Identify which cell holds the provided text, then report its (X, Y) central coordinate. 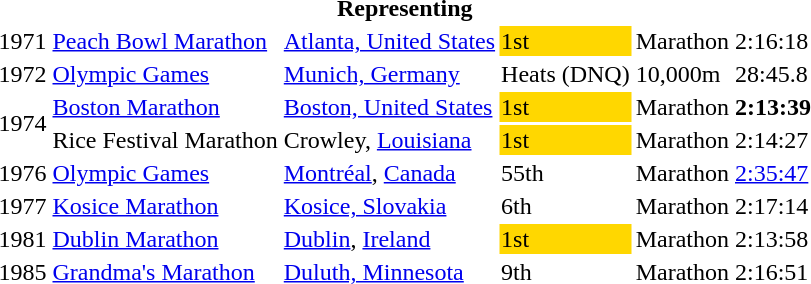
Peach Bowl Marathon (165, 41)
Munich, Germany (389, 74)
Montréal, Canada (389, 173)
Rice Festival Marathon (165, 140)
Heats (DNQ) (566, 74)
Atlanta, United States (389, 41)
Crowley, Louisiana (389, 140)
6th (566, 206)
Dublin Marathon (165, 239)
55th (566, 173)
Kosice, Slovakia (389, 206)
Kosice Marathon (165, 206)
Boston, United States (389, 107)
Dublin, Ireland (389, 239)
10,000m (682, 74)
Boston Marathon (165, 107)
